Identify which cell holds the provided text, then report its [X, Y] central coordinate. 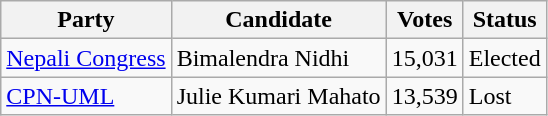
Elected [504, 58]
13,539 [424, 96]
Lost [504, 96]
Julie Kumari Mahato [278, 96]
CPN-UML [86, 96]
Party [86, 20]
Bimalendra Nidhi [278, 58]
Status [504, 20]
Candidate [278, 20]
Votes [424, 20]
Nepali Congress [86, 58]
15,031 [424, 58]
